Locate the cell with the specified text and output its (X, Y) center coordinate. 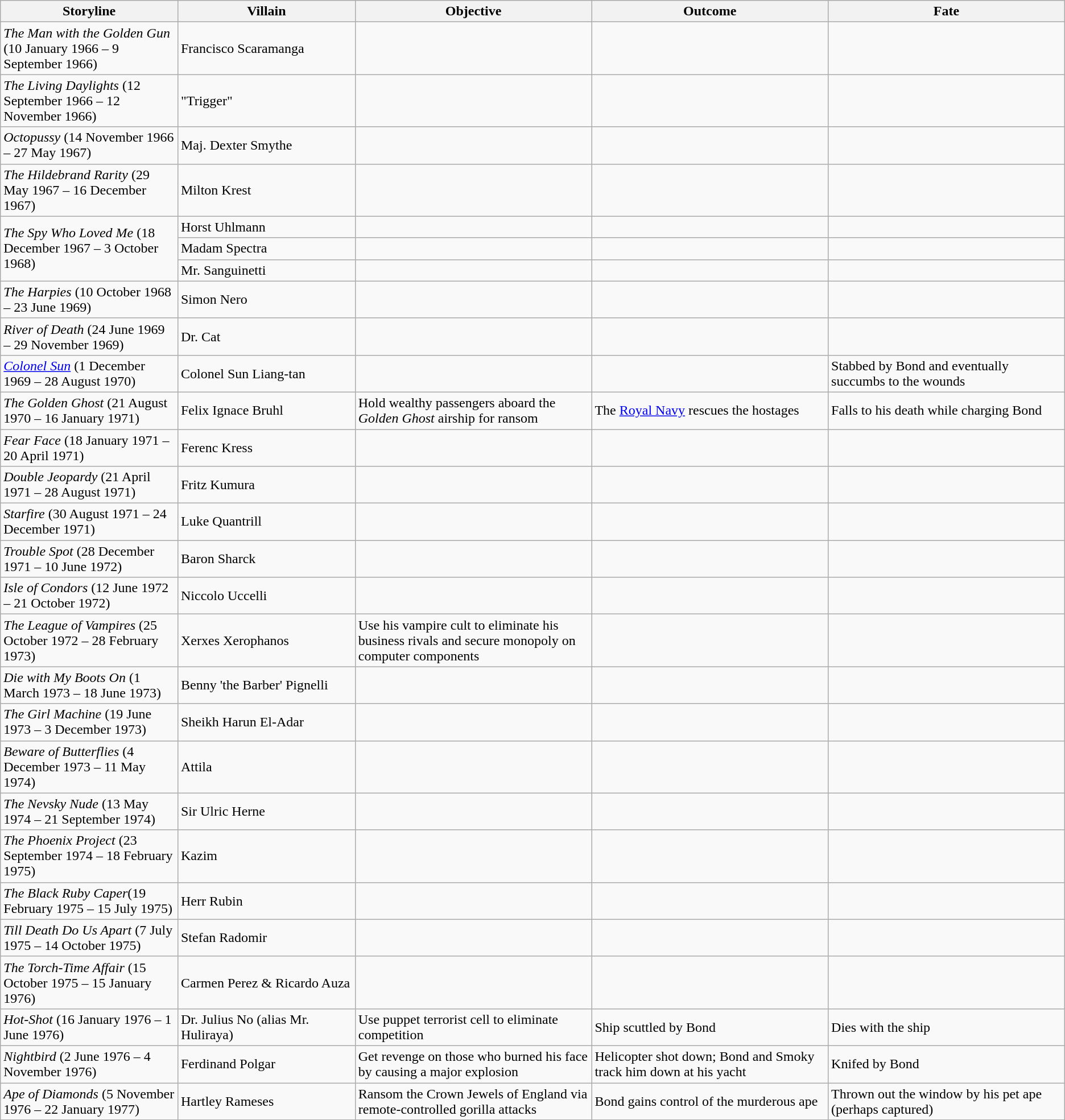
The Torch-Time Affair (15 October 1975 – 15 January 1976) (89, 982)
Fate (947, 11)
Francisco Scaramanga (266, 48)
The Golden Ghost (21 August 1970 – 16 January 1971) (89, 411)
Storyline (89, 11)
Hartley Rameses (266, 1101)
Colonel Sun Liang-tan (266, 373)
The League of Vampires (25 October 1972 – 28 February 1973) (89, 640)
Outcome (710, 11)
Attila (266, 767)
Ferenc Kress (266, 447)
Milton Krest (266, 190)
Use puppet terrorist cell to eliminate competition (473, 1027)
Luke Quantrill (266, 522)
Dr. Cat (266, 337)
Stabbed by Bond and eventually succumbs to the wounds (947, 373)
Starfire (30 August 1971 – 24 December 1971) (89, 522)
Knifed by Bond (947, 1064)
Die with My Boots On (1 March 1973 – 18 June 1973) (89, 685)
Trouble Spot (28 December 1971 – 10 June 1972) (89, 559)
Dies with the ship (947, 1027)
Ransom the Crown Jewels of England via remote-controlled gorilla attacks (473, 1101)
The Spy Who Loved Me (18 December 1967 – 3 October 1968) (89, 249)
"Trigger" (266, 101)
Fritz Kumura (266, 485)
The Royal Navy rescues the hostages (710, 411)
Colonel Sun (1 December 1969 – 28 August 1970) (89, 373)
Mr. Sanguinetti (266, 270)
The Black Ruby Caper(19 February 1975 – 15 July 1975) (89, 901)
Hold wealthy passengers aboard the Golden Ghost airship for ransom (473, 411)
Octopussy (14 November 1966 – 27 May 1967) (89, 146)
Stefan Radomir (266, 937)
Hot-Shot (16 January 1976 – 1 June 1976) (89, 1027)
Benny 'the Barber' Pignelli (266, 685)
Thrown out the window by his pet ape (perhaps captured) (947, 1101)
Herr Rubin (266, 901)
Sheikh Harun El-Adar (266, 722)
River of Death (24 June 1969 – 29 November 1969) (89, 337)
Simon Nero (266, 299)
Helicopter shot down; Bond and Smoky track him down at his yacht (710, 1064)
Horst Uhlmann (266, 227)
Maj. Dexter Smythe (266, 146)
Ferdinand Polgar (266, 1064)
Carmen Perez & Ricardo Auza (266, 982)
Beware of Butterflies (4 December 1973 – 11 May 1974) (89, 767)
Till Death Do Us Apart (7 July 1975 – 14 October 1975) (89, 937)
Xerxes Xerophanos (266, 640)
Double Jeopardy (21 April 1971 – 28 August 1971) (89, 485)
Kazim (266, 856)
Ape of Diamonds (5 November 1976 – 22 January 1977) (89, 1101)
Baron Sharck (266, 559)
Isle of Condors (12 June 1972 – 21 October 1972) (89, 596)
The Man with the Golden Gun (10 January 1966 – 9 September 1966) (89, 48)
The Living Daylights (12 September 1966 – 12 November 1966) (89, 101)
Villain (266, 11)
Sir Ulric Herne (266, 811)
The Hildebrand Rarity (29 May 1967 – 16 December 1967) (89, 190)
Felix Ignace Bruhl (266, 411)
The Harpies (10 October 1968 – 23 June 1969) (89, 299)
Madam Spectra (266, 249)
Get revenge on those who burned his face by causing a major explosion (473, 1064)
Niccolo Uccelli (266, 596)
Ship scuttled by Bond (710, 1027)
Fear Face (18 January 1971 – 20 April 1971) (89, 447)
Bond gains control of the murderous ape (710, 1101)
The Phoenix Project (23 September 1974 – 18 February 1975) (89, 856)
Falls to his death while charging Bond (947, 411)
Dr. Julius No (alias Mr. Huliraya) (266, 1027)
Nightbird (2 June 1976 – 4 November 1976) (89, 1064)
The Girl Machine (19 June 1973 – 3 December 1973) (89, 722)
Use his vampire cult to eliminate his business rivals and secure monopoly on computer components (473, 640)
Objective (473, 11)
The Nevsky Nude (13 May 1974 – 21 September 1974) (89, 811)
